For the text-containing cell, return its midpoint in (x, y) coordinate format. 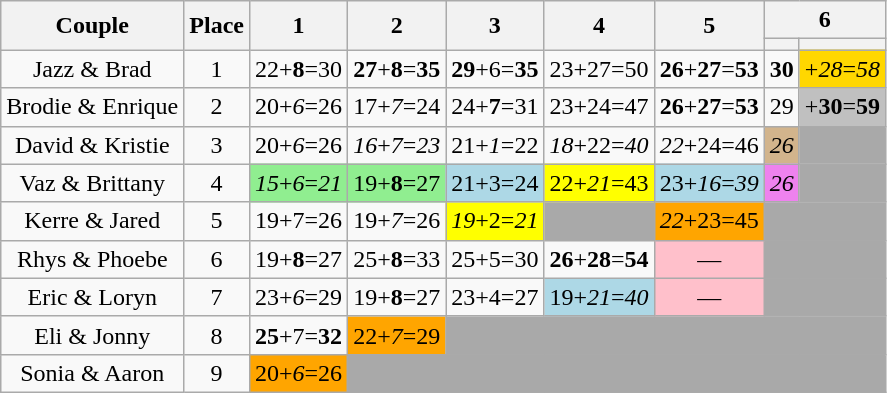
24+7=31 (495, 107)
Brodie & Enrique (92, 107)
Jazz & Brad (92, 69)
25+5=30 (495, 259)
21+1=22 (495, 145)
26+28=54 (599, 259)
22+8=30 (298, 69)
Kerre & Jared (92, 221)
23+6=29 (298, 297)
Vaz & Brittany (92, 183)
Couple (92, 26)
19+2=21 (495, 221)
Eric & Loryn (92, 297)
19+21=40 (599, 297)
16+7=23 (397, 145)
27+8=35 (397, 69)
21+3=24 (495, 183)
23+4=27 (495, 297)
+30=59 (842, 107)
23+24=47 (599, 107)
9 (217, 373)
Rhys & Phoebe (92, 259)
15+6=21 (298, 183)
Eli & Jonny (92, 335)
22+23=45 (709, 221)
David & Kristie (92, 145)
29 (782, 107)
8 (217, 335)
22+21=43 (599, 183)
7 (217, 297)
22+24=46 (709, 145)
30 (782, 69)
25+7=32 (298, 335)
23+27=50 (599, 69)
23+16=39 (709, 183)
18+22=40 (599, 145)
+28=58 (842, 69)
17+7=24 (397, 107)
29+6=35 (495, 69)
22+7=29 (397, 335)
Place (217, 26)
25+8=33 (397, 259)
Sonia & Aaron (92, 373)
